Pinpoint the cell where the given text exists, returning its [x, y] midpoint coordinate. 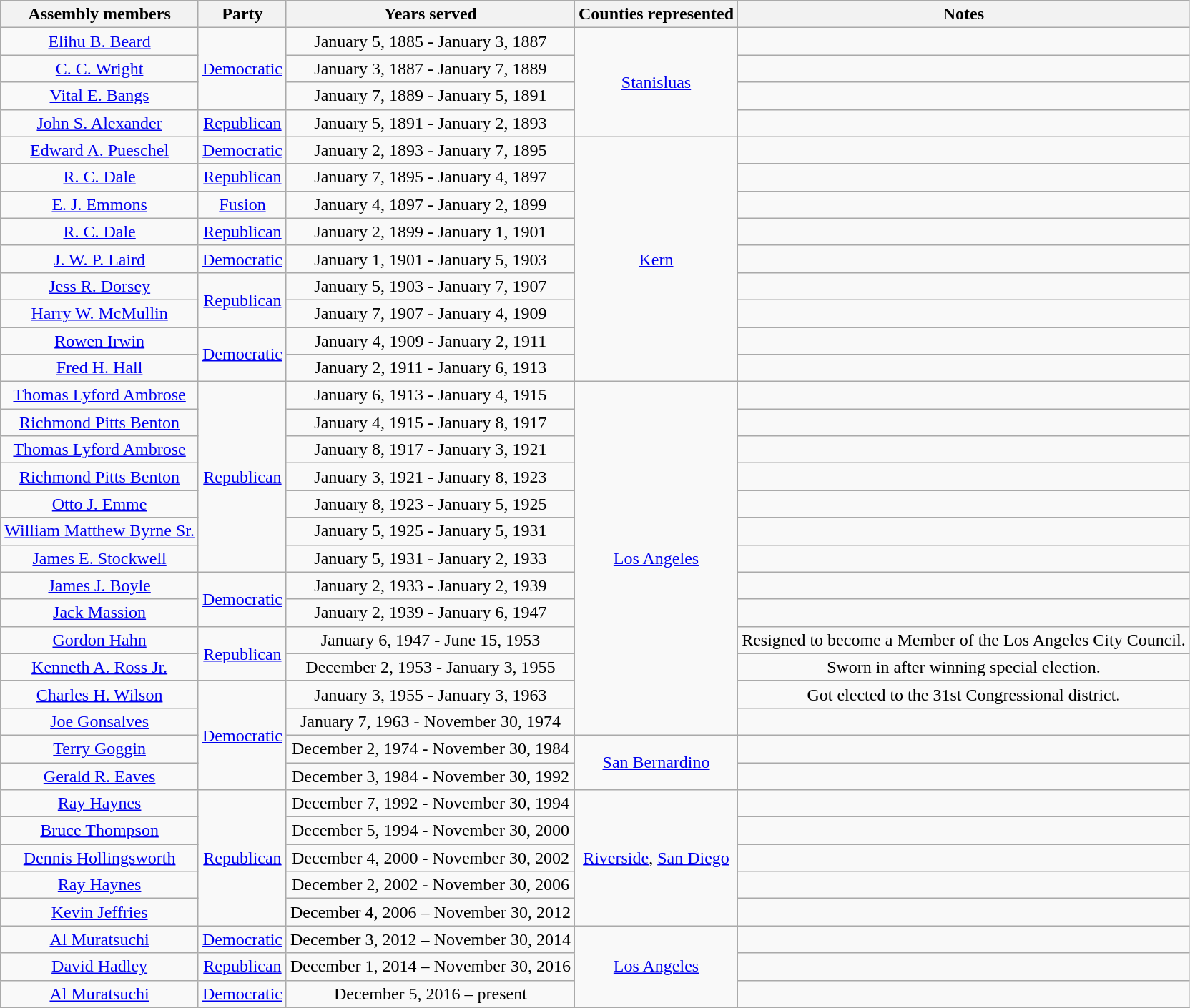
Resigned to become a Member of the Los Angeles City Council. [964, 640]
January 2, 1911 - January 6, 1913 [431, 368]
January 8, 1923 - January 5, 1925 [431, 504]
January 2, 1933 - January 2, 1939 [431, 585]
January 6, 1947 - June 15, 1953 [431, 640]
E. J. Emmons [100, 204]
Sworn in after winning special election. [964, 667]
Gordon Hahn [100, 640]
C. C. Wright [100, 69]
Charles H. Wilson [100, 694]
January 3, 1887 - January 7, 1889 [431, 69]
Harry W. McMullin [100, 313]
San Bernardino [656, 762]
January 4, 1909 - January 2, 1911 [431, 341]
January 5, 1925 - January 5, 1931 [431, 531]
Notes [964, 14]
Party [242, 14]
January 7, 1907 - January 4, 1909 [431, 313]
January 7, 1963 - November 30, 1974 [431, 721]
January 6, 1913 - January 4, 1915 [431, 395]
J. W. P. Laird [100, 259]
December 5, 2016 – present [431, 994]
James E. Stockwell [100, 558]
January 3, 1921 - January 8, 1923 [431, 477]
Riverside, San Diego [656, 858]
December 2, 2002 - November 30, 2006 [431, 885]
Bruce Thompson [100, 831]
William Matthew Byrne Sr. [100, 531]
January 2, 1899 - January 1, 1901 [431, 232]
David Hadley [100, 967]
January 8, 1917 - January 3, 1921 [431, 450]
December 3, 1984 - November 30, 1992 [431, 776]
December 2, 1974 - November 30, 1984 [431, 748]
James J. Boyle [100, 585]
John S. Alexander [100, 123]
Kevin Jeffries [100, 912]
January 3, 1955 - January 3, 1963 [431, 694]
December 7, 1992 - November 30, 1994 [431, 804]
Counties represented [656, 14]
Terry Goggin [100, 748]
January 4, 1897 - January 2, 1899 [431, 204]
January 5, 1891 - January 2, 1893 [431, 123]
Gerald R. Eaves [100, 776]
January 7, 1889 - January 5, 1891 [431, 96]
Edward A. Pueschel [100, 150]
Fusion [242, 204]
Stanisluas [656, 82]
January 7, 1895 - January 4, 1897 [431, 177]
Got elected to the 31st Congressional district. [964, 694]
Dennis Hollingsworth [100, 858]
December 3, 2012 – November 30, 2014 [431, 939]
Joe Gonsalves [100, 721]
January 4, 1915 - January 8, 1917 [431, 423]
January 1, 1901 - January 5, 1903 [431, 259]
Kern [656, 259]
Fred H. Hall [100, 368]
Otto J. Emme [100, 504]
January 5, 1931 - January 2, 1933 [431, 558]
Jack Massion [100, 613]
December 2, 1953 - January 3, 1955 [431, 667]
Assembly members [100, 14]
Rowen Irwin [100, 341]
Elihu B. Beard [100, 41]
January 2, 1893 - January 7, 1895 [431, 150]
December 5, 1994 - November 30, 2000 [431, 831]
Years served [431, 14]
Jess R. Dorsey [100, 286]
December 1, 2014 – November 30, 2016 [431, 967]
January 5, 1903 - January 7, 1907 [431, 286]
Vital E. Bangs [100, 96]
December 4, 2006 – November 30, 2012 [431, 912]
Kenneth A. Ross Jr. [100, 667]
January 2, 1939 - January 6, 1947 [431, 613]
January 5, 1885 - January 3, 1887 [431, 41]
December 4, 2000 - November 30, 2002 [431, 858]
